Locate the cell with the specified text and output its (x, y) center coordinate. 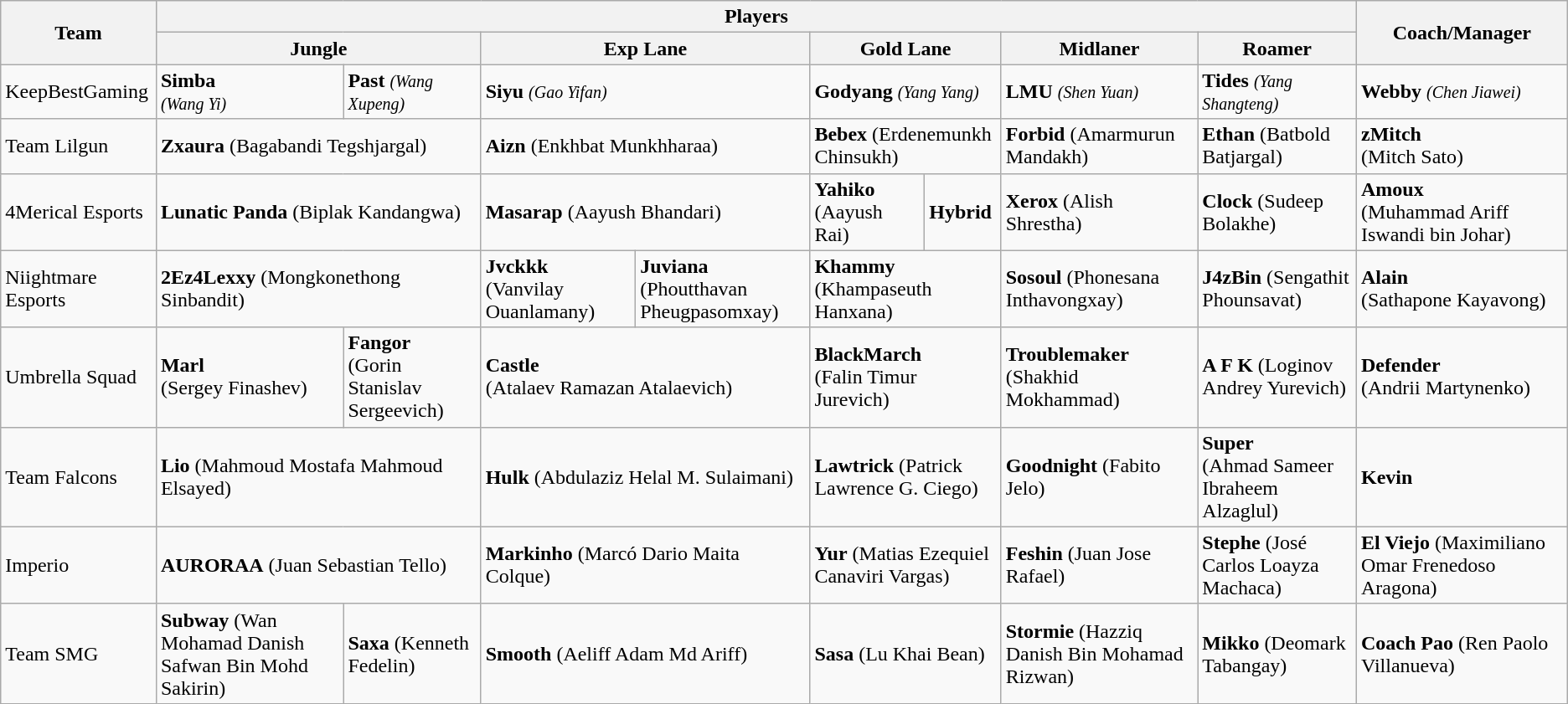
J4zBin (Sengathit Phounsavat) (1277, 289)
Midlaner (1099, 49)
Lio (Mahmoud Mostafa Mahmoud Elsayed) (318, 477)
Hybrid (963, 212)
Lunatic Panda (Biplak Kandangwa) (318, 212)
Markinho (Marcó Dario Maita Colque) (645, 565)
Coach Pao (Ren Paolo Villanueva) (1462, 653)
Zxaura (Bagabandi Tegshjargal) (318, 146)
Team Lilgun (79, 146)
Lawtrick (Patrick Lawrence G. Ciego) (905, 477)
Marl(Sergey Finashev) (250, 377)
Masarap (Aayush Bhandari) (645, 212)
2Ez4Lexxy (Mongkonethong Sinbandit) (318, 289)
Forbid (Amarmurun Mandakh) (1099, 146)
zMitch(Mitch Sato) (1462, 146)
Mikko (Deomark Tabangay) (1277, 653)
Team (79, 33)
Ethan (Batbold Batjargal) (1277, 146)
Yur (Matias Ezequiel Canaviri Vargas) (905, 565)
Troublemaker(Shakhid Mokhammad) (1099, 377)
Feshin (Juan Jose Rafael) (1099, 565)
Hulk (Abdulaziz Helal M. Sulaimani) (645, 477)
Goodnight (Fabito Jelo) (1099, 477)
Stephe (José Carlos Loayza Machaca) (1277, 565)
Juviana(Phoutthavan Pheugpasomxay) (723, 289)
Bebex (Erdenemunkh Chinsukh) (905, 146)
Alain(Sathapone Kayavong) (1462, 289)
Smooth (Aeliff Adam Md Ariff) (645, 653)
Roamer (1277, 49)
Simba(Wang Yi) (250, 92)
AURORAA (Juan Sebastian Tello) (318, 565)
Fangor(Gorin Stanislav Sergeevich) (412, 377)
Jvckkk (Vanvilay Ouanlamany) (558, 289)
LMU (Shen Yuan) (1099, 92)
Webby (Chen Jiawei) (1462, 92)
Imperio (79, 565)
Defender(Andrii Martynenko) (1462, 377)
Yahiko (Aayush Rai) (868, 212)
Subway (Wan Mohamad Danish Safwan Bin Mohd Sakirin) (250, 653)
Sosoul (Phonesana Inthavongxay) (1099, 289)
Past (Wang Xupeng) (412, 92)
Sasa (Lu Khai Bean) (905, 653)
Super(Ahmad Sameer Ibraheem Alzaglul) (1277, 477)
Jungle (318, 49)
Kevin (1462, 477)
El Viejo (Maximiliano Omar Frenedoso Aragona) (1462, 565)
Saxa (Kenneth Fedelin) (412, 653)
Umbrella Squad (79, 377)
Godyang (Yang Yang) (905, 92)
Tides (Yang Shangteng) (1277, 92)
Xerox (Alish Shrestha) (1099, 212)
Gold Lane (905, 49)
4Merical Esports (79, 212)
Castle(Atalaev Ramazan Atalaevich) (645, 377)
Stormie (Hazziq Danish Bin Mohamad Rizwan) (1099, 653)
A F K (Loginov Andrey Yurevich) (1277, 377)
KeepBestGaming (79, 92)
Niightmare Esports (79, 289)
Clock (Sudeep Bolakhe) (1277, 212)
Coach/Manager (1462, 33)
Siyu (Gao Yifan) (645, 92)
Players (756, 17)
Khammy (Khampaseuth Hanxana) (905, 289)
Team SMG (79, 653)
Team Falcons (79, 477)
BlackMarch(Falin Timur Jurevich) (905, 377)
Exp Lane (645, 49)
Amoux(Muhammad Ariff Iswandi bin Johar) (1462, 212)
Aizn (Enkhbat Munkhharaa) (645, 146)
